Pinpoint the cell where the given text exists, returning its [X, Y] midpoint coordinate. 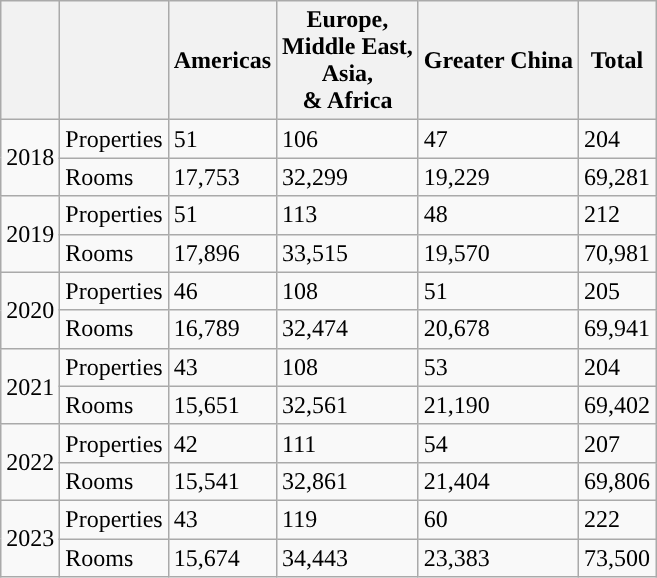
106 [348, 139]
32,861 [348, 481]
69,806 [616, 481]
15,541 [222, 481]
119 [348, 519]
20,678 [498, 329]
2023 [30, 538]
222 [616, 519]
2021 [30, 386]
47 [498, 139]
60 [498, 519]
54 [498, 443]
32,299 [348, 177]
19,229 [498, 177]
19,570 [498, 253]
2019 [30, 234]
17,753 [222, 177]
Americas [222, 60]
Greater China [498, 60]
205 [616, 291]
48 [498, 215]
33,515 [348, 253]
69,402 [616, 405]
69,281 [616, 177]
Europe,Middle East,Asia,& Africa [348, 60]
2022 [30, 462]
15,674 [222, 557]
46 [222, 291]
23,383 [498, 557]
2018 [30, 158]
Total [616, 60]
69,941 [616, 329]
2020 [30, 310]
34,443 [348, 557]
21,190 [498, 405]
53 [498, 367]
16,789 [222, 329]
113 [348, 215]
207 [616, 443]
70,981 [616, 253]
15,651 [222, 405]
111 [348, 443]
73,500 [616, 557]
21,404 [498, 481]
17,896 [222, 253]
212 [616, 215]
32,474 [348, 329]
32,561 [348, 405]
42 [222, 443]
